Search for the cell housing the specified text and yield its (x, y) center coordinate. 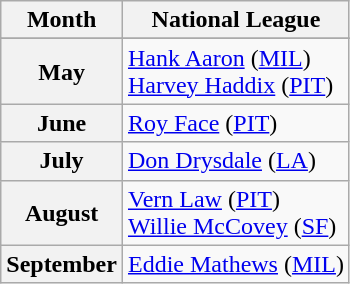
June (62, 123)
National League (236, 20)
Hank Aaron (MIL)Harvey Haddix (PIT) (236, 72)
September (62, 264)
Eddie Mathews (MIL) (236, 264)
May (62, 72)
July (62, 161)
Vern Law (PIT)Willie McCovey (SF) (236, 212)
Month (62, 20)
August (62, 212)
Roy Face (PIT) (236, 123)
Don Drysdale (LA) (236, 161)
